From the cell containing the given text, extract its center point as (x, y) coordinate. 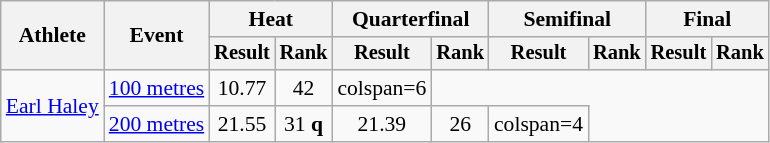
Quarterfinal (410, 19)
Heat (270, 19)
200 metres (156, 124)
42 (304, 88)
colspan=4 (538, 124)
Event (156, 36)
26 (460, 124)
21.39 (382, 124)
Semifinal (568, 19)
100 metres (156, 88)
Final (708, 19)
colspan=6 (382, 88)
31 q (304, 124)
21.55 (242, 124)
Earl Haley (52, 106)
Athlete (52, 36)
10.77 (242, 88)
